Extract the [x, y] coordinate from the center of the cell holding the provided text.  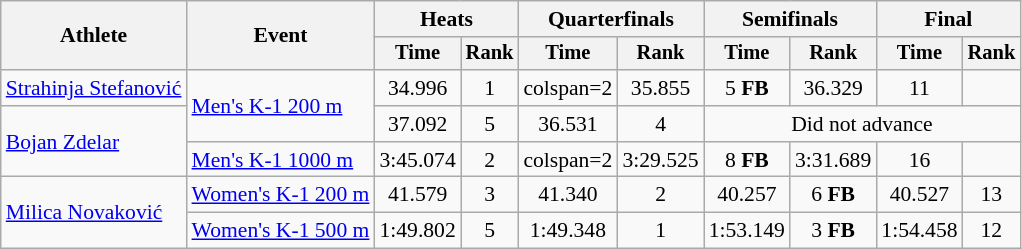
Athlete [94, 36]
3 FB [833, 231]
Event [281, 36]
13 [992, 195]
Strahinja Stefanović [94, 88]
11 [919, 88]
12 [992, 231]
40.257 [747, 195]
41.340 [568, 195]
1:53.149 [747, 231]
3:29.525 [660, 160]
Semifinals [790, 19]
1:49.348 [568, 231]
Women's K-1 500 m [281, 231]
Milica Novaković [94, 212]
1:49.802 [417, 231]
4 [660, 124]
16 [919, 160]
3:45.074 [417, 160]
8 FB [747, 160]
35.855 [660, 88]
Final [948, 19]
1:54.458 [919, 231]
40.527 [919, 195]
41.579 [417, 195]
Women's K-1 200 m [281, 195]
Heats [446, 19]
36.329 [833, 88]
Bojan Zdelar [94, 142]
34.996 [417, 88]
3:31.689 [833, 160]
Men's K-1 200 m [281, 106]
6 FB [833, 195]
Quarterfinals [610, 19]
36.531 [568, 124]
Men's K-1 1000 m [281, 160]
5 FB [747, 88]
Did not advance [862, 124]
3 [490, 195]
37.092 [417, 124]
